Detect which cell encompasses the target text, then output its (x, y) center coordinate. 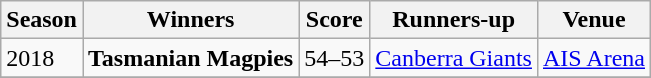
Venue (594, 20)
Season (42, 20)
AIS Arena (594, 58)
Runners-up (454, 20)
Winners (190, 20)
54–53 (334, 58)
2018 (42, 58)
Score (334, 20)
Tasmanian Magpies (190, 58)
Canberra Giants (454, 58)
